Detect which cell encompasses the target text, then output its (x, y) center coordinate. 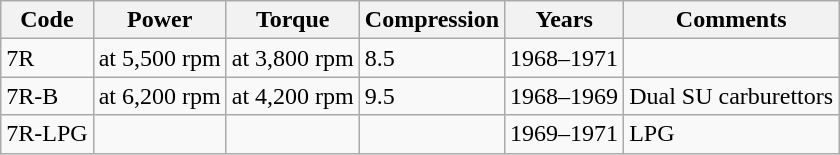
7R-B (47, 96)
Compression (432, 20)
at 3,800 rpm (292, 58)
7R (47, 58)
at 4,200 rpm (292, 96)
7R-LPG (47, 134)
at 6,200 rpm (160, 96)
9.5 (432, 96)
LPG (732, 134)
Comments (732, 20)
Dual SU carburettors (732, 96)
at 5,500 rpm (160, 58)
1968–1971 (564, 58)
1968–1969 (564, 96)
8.5 (432, 58)
Power (160, 20)
Torque (292, 20)
Code (47, 20)
1969–1971 (564, 134)
Years (564, 20)
